Determine the (x, y) coordinate at the center of the cell enclosing the given text.  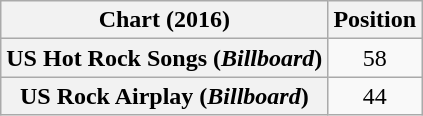
US Rock Airplay (Billboard) (164, 96)
Chart (2016) (164, 20)
44 (375, 96)
US Hot Rock Songs (Billboard) (164, 58)
58 (375, 58)
Position (375, 20)
